Scan for the cell matching the given text and deliver its [X, Y] coordinate at center. 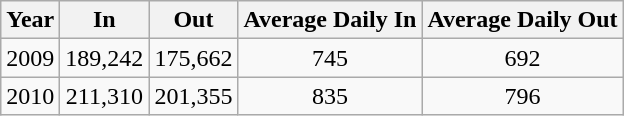
In [104, 20]
2009 [30, 58]
835 [330, 96]
Year [30, 20]
211,310 [104, 96]
692 [522, 58]
189,242 [104, 58]
175,662 [194, 58]
796 [522, 96]
Out [194, 20]
Average Daily Out [522, 20]
2010 [30, 96]
745 [330, 58]
201,355 [194, 96]
Average Daily In [330, 20]
